Return (X, Y) of the center of cell containing provided text 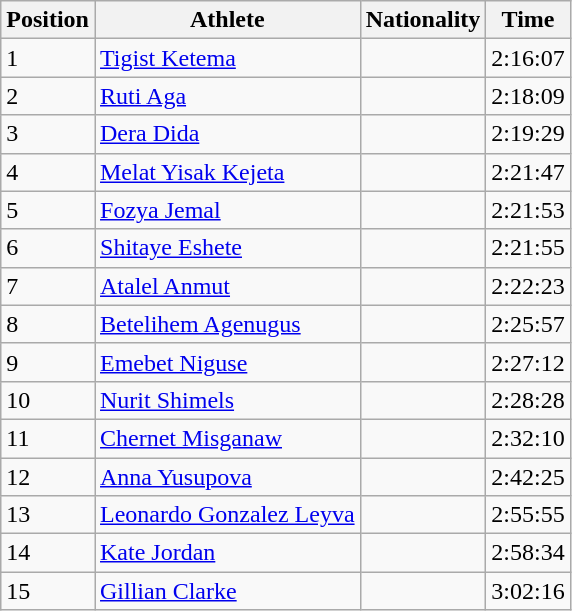
7 (48, 286)
Atalel Anmut (227, 286)
2:22:23 (528, 286)
15 (48, 591)
Kate Jordan (227, 553)
3:02:16 (528, 591)
Chernet Misganaw (227, 438)
Gillian Clarke (227, 591)
5 (48, 210)
Nurit Shimels (227, 400)
2:58:34 (528, 553)
2:21:47 (528, 172)
Shitaye Eshete (227, 248)
2:21:55 (528, 248)
9 (48, 362)
Tigist Ketema (227, 58)
2:42:25 (528, 477)
12 (48, 477)
8 (48, 324)
2:32:10 (528, 438)
Betelihem Agenugus (227, 324)
2:28:28 (528, 400)
2:19:29 (528, 134)
13 (48, 515)
Fozya Jemal (227, 210)
6 (48, 248)
11 (48, 438)
2:16:07 (528, 58)
Time (528, 20)
Position (48, 20)
Leonardo Gonzalez Leyva (227, 515)
Anna Yusupova (227, 477)
4 (48, 172)
2:27:12 (528, 362)
2:25:57 (528, 324)
Nationality (423, 20)
Athlete (227, 20)
2:21:53 (528, 210)
Dera Dida (227, 134)
14 (48, 553)
2 (48, 96)
1 (48, 58)
Melat Yisak Kejeta (227, 172)
Ruti Aga (227, 96)
3 (48, 134)
2:55:55 (528, 515)
2:18:09 (528, 96)
10 (48, 400)
Emebet Niguse (227, 362)
